Find where the given text appears and provide that cell's center as [x, y] coordinate. 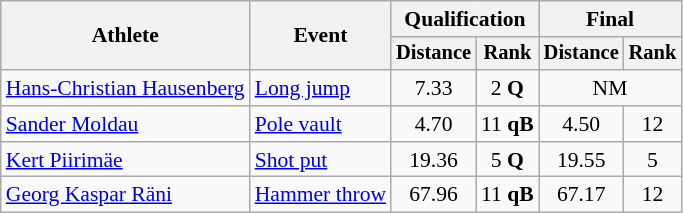
5 Q [508, 160]
5 [653, 160]
67.17 [582, 195]
7.33 [434, 88]
Pole vault [320, 124]
Qualification [465, 19]
67.96 [434, 195]
Georg Kaspar Räni [126, 195]
4.50 [582, 124]
Sander Moldau [126, 124]
Final [610, 19]
4.70 [434, 124]
2 Q [508, 88]
Hammer throw [320, 195]
Hans-Christian Hausenberg [126, 88]
19.36 [434, 160]
Athlete [126, 36]
Event [320, 36]
Shot put [320, 160]
Kert Piirimäe [126, 160]
19.55 [582, 160]
NM [610, 88]
Long jump [320, 88]
